Provide the [X, Y] coordinate of the cell's center where the given text is located.  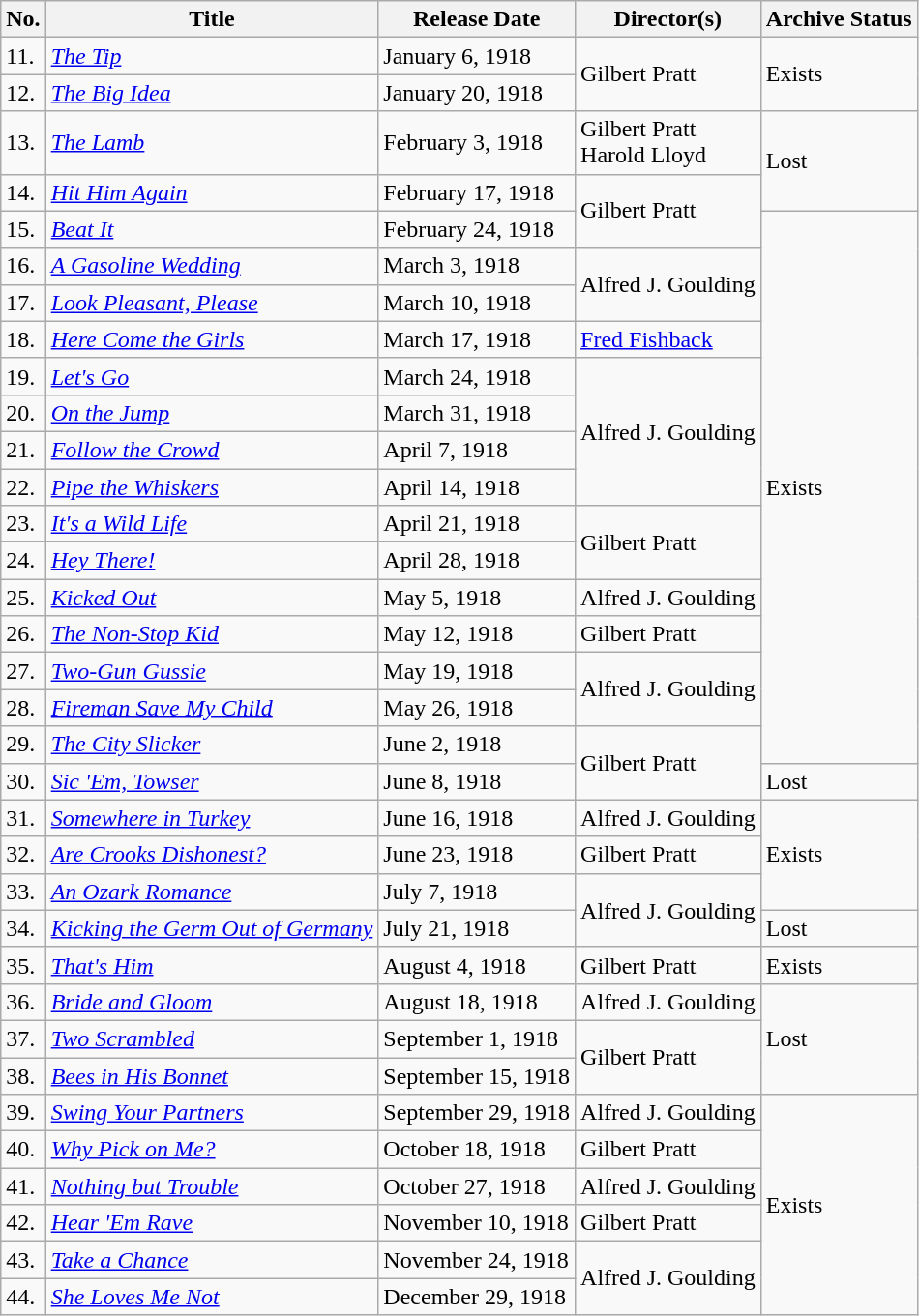
September 15, 1918 [477, 1076]
Bees in His Bonnet [212, 1076]
The Big Idea [212, 93]
August 4, 1918 [477, 965]
May 12, 1918 [477, 634]
Hear 'Em Rave [212, 1223]
March 10, 1918 [477, 303]
The Tip [212, 56]
38. [23, 1076]
Beat It [212, 229]
March 24, 1918 [477, 376]
August 18, 1918 [477, 1002]
Why Pick on Me? [212, 1150]
22. [23, 486]
February 3, 1918 [477, 143]
That's Him [212, 965]
Kicking the Germ Out of Germany [212, 928]
Title [212, 19]
July 7, 1918 [477, 892]
June 23, 1918 [477, 855]
15. [23, 229]
36. [23, 1002]
33. [23, 892]
June 8, 1918 [477, 781]
21. [23, 450]
19. [23, 376]
The City Slicker [212, 745]
Gilbert PrattHarold Lloyd [668, 143]
37. [23, 1038]
May 19, 1918 [477, 671]
March 31, 1918 [477, 413]
November 10, 1918 [477, 1223]
She Loves Me Not [212, 1297]
Follow the Crowd [212, 450]
32. [23, 855]
Let's Go [212, 376]
Hit Him Again [212, 192]
April 7, 1918 [477, 450]
29. [23, 745]
April 14, 1918 [477, 486]
25. [23, 598]
Pipe the Whiskers [212, 486]
Look Pleasant, Please [212, 303]
April 21, 1918 [477, 524]
13. [23, 143]
Sic 'Em, Towser [212, 781]
23. [23, 524]
42. [23, 1223]
Take a Chance [212, 1260]
September 1, 1918 [477, 1038]
16. [23, 266]
October 18, 1918 [477, 1150]
July 21, 1918 [477, 928]
The Non-Stop Kid [212, 634]
May 5, 1918 [477, 598]
June 16, 1918 [477, 818]
No. [23, 19]
Fred Fishback [668, 339]
The Lamb [212, 143]
24. [23, 561]
Bride and Gloom [212, 1002]
February 24, 1918 [477, 229]
30. [23, 781]
It's a Wild Life [212, 524]
11. [23, 56]
14. [23, 192]
Fireman Save My Child [212, 708]
January 6, 1918 [477, 56]
On the Jump [212, 413]
Are Crooks Dishonest? [212, 855]
December 29, 1918 [477, 1297]
Swing Your Partners [212, 1113]
Director(s) [668, 19]
An Ozark Romance [212, 892]
12. [23, 93]
27. [23, 671]
March 3, 1918 [477, 266]
Release Date [477, 19]
41. [23, 1186]
Kicked Out [212, 598]
18. [23, 339]
September 29, 1918 [477, 1113]
40. [23, 1150]
35. [23, 965]
Somewhere in Turkey [212, 818]
34. [23, 928]
31. [23, 818]
Two-Gun Gussie [212, 671]
Nothing but Trouble [212, 1186]
January 20, 1918 [477, 93]
Hey There! [212, 561]
May 26, 1918 [477, 708]
October 27, 1918 [477, 1186]
17. [23, 303]
43. [23, 1260]
20. [23, 413]
November 24, 1918 [477, 1260]
A Gasoline Wedding [212, 266]
February 17, 1918 [477, 192]
28. [23, 708]
39. [23, 1113]
Here Come the Girls [212, 339]
Two Scrambled [212, 1038]
44. [23, 1297]
April 28, 1918 [477, 561]
June 2, 1918 [477, 745]
March 17, 1918 [477, 339]
26. [23, 634]
Archive Status [839, 19]
